Find where the given text appears and provide that cell's center as (X, Y) coordinate. 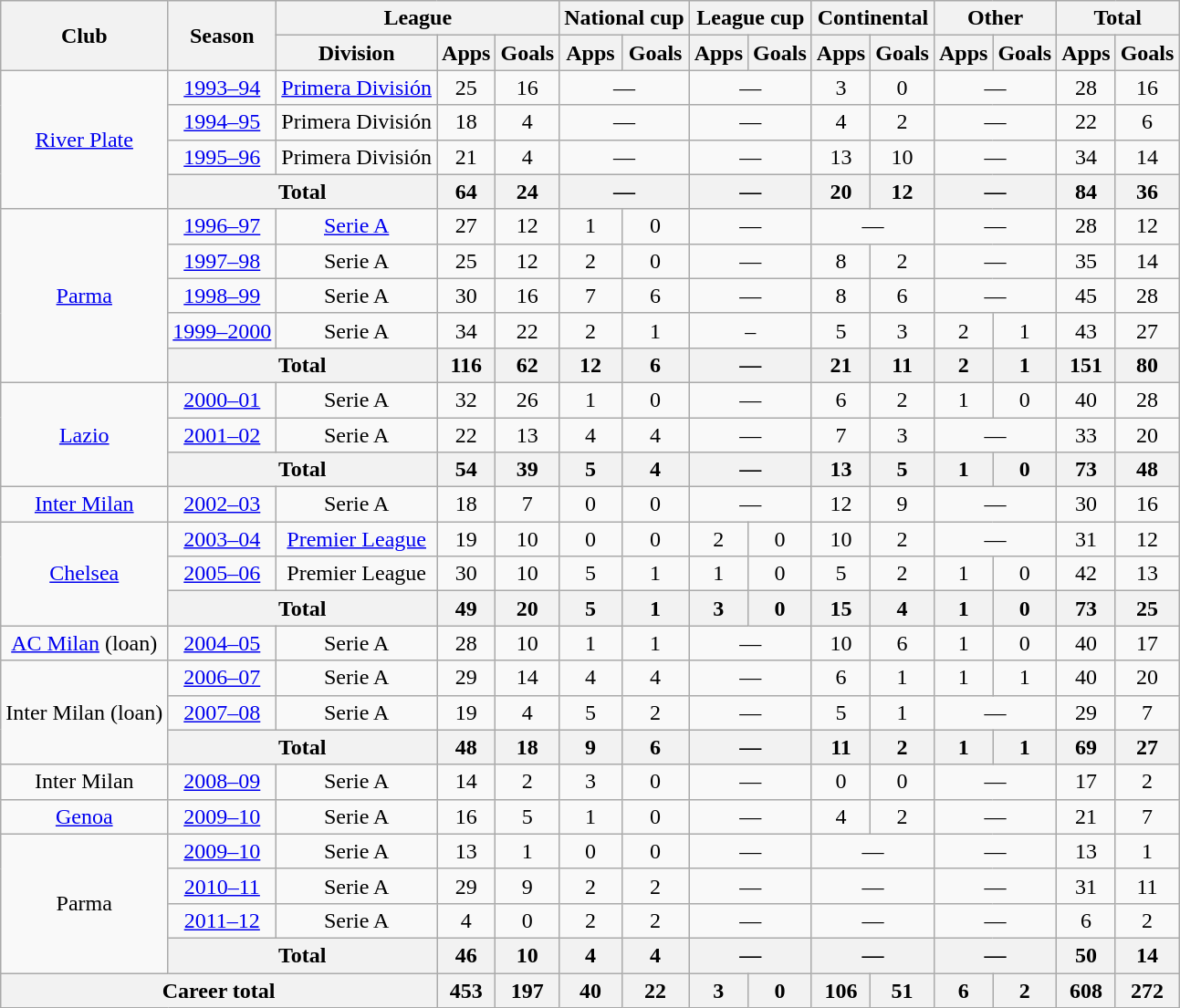
272 (1147, 990)
1994–95 (223, 122)
32 (466, 400)
106 (841, 990)
45 (1086, 296)
608 (1086, 990)
453 (466, 990)
151 (1086, 365)
Division (357, 53)
24 (527, 192)
Other (995, 18)
1998–99 (223, 296)
1996–97 (223, 226)
Season (223, 36)
50 (1086, 955)
Chelsea (84, 574)
1997–98 (223, 261)
2011–12 (223, 920)
National cup (624, 18)
Inter Milan (loan) (84, 712)
43 (1086, 330)
Career total (219, 990)
2007–08 (223, 712)
2001–02 (223, 435)
36 (1147, 192)
Club (84, 36)
62 (527, 365)
2003–04 (223, 539)
80 (1147, 365)
2010–11 (223, 886)
League cup (750, 18)
2002–03 (223, 504)
39 (527, 470)
51 (903, 990)
2006–07 (223, 678)
46 (466, 955)
2008–09 (223, 782)
49 (466, 608)
2004–05 (223, 643)
64 (466, 192)
54 (466, 470)
197 (527, 990)
2005–06 (223, 574)
River Plate (84, 140)
26 (527, 400)
AC Milan (loan) (84, 643)
35 (1086, 261)
33 (1086, 435)
Lazio (84, 434)
15 (841, 608)
1995–96 (223, 157)
1993–94 (223, 88)
Genoa (84, 816)
League (418, 18)
1999–2000 (223, 330)
69 (1086, 747)
84 (1086, 192)
116 (466, 365)
2000–01 (223, 400)
42 (1086, 574)
– (750, 330)
Continental (872, 18)
